Identify which cell holds the provided text, then report its [X, Y] central coordinate. 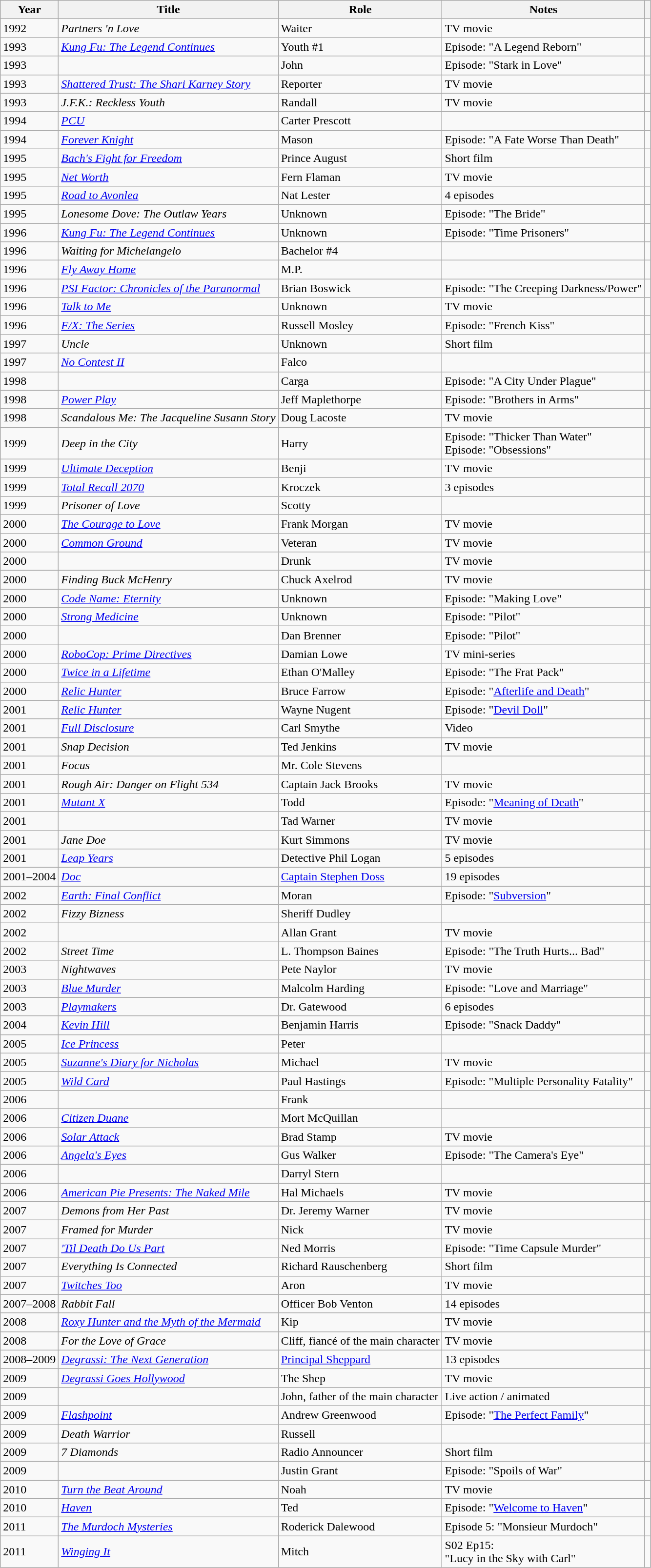
19 episodes [544, 877]
Doug Lacoste [360, 418]
1992 [29, 28]
Rabbit Fall [168, 1304]
Nightwaves [168, 970]
Kevin Hill [168, 1025]
Darryl Stern [360, 1174]
Michael [360, 1062]
J.F.K.: Reckless Youth [168, 102]
Peter [360, 1044]
Net Worth [168, 177]
Drunk [360, 561]
Suzanne's Diary for Nicholas [168, 1062]
Russell Mosley [360, 325]
Finding Buck McHenry [168, 580]
'Til Death Do Us Part [168, 1248]
John [360, 65]
Episode: "The Truth Hurts... Bad" [544, 951]
RoboCop: Prime Directives [168, 654]
Full Disclosure [168, 728]
Live action / animated [544, 1396]
Episode: "French Kiss" [544, 325]
The Murdoch Mysteries [168, 1527]
Russell [360, 1433]
Episode: "Time Prisoners" [544, 233]
Role [360, 10]
Richard Rauschenberg [360, 1267]
Veteran [360, 543]
Roderick Dalewood [360, 1527]
Demons from Her Past [168, 1211]
Paul Hastings [360, 1081]
Wayne Nugent [360, 710]
Leap Years [168, 858]
TV mini-series [544, 654]
Kurt Simmons [360, 839]
Episode: "Brothers in Arms" [544, 399]
Nick [360, 1230]
Episode: "A City Under Plague" [544, 381]
Bruce Farrow [360, 691]
Episode: "Stark in Love" [544, 65]
Episode: "Meaning of Death" [544, 802]
John, father of the main character [360, 1396]
For the Love of Grace [168, 1341]
Malcolm Harding [360, 988]
14 episodes [544, 1304]
Ultimate Deception [168, 468]
Jane Doe [168, 839]
Mort McQuillan [360, 1118]
Episode: "Love and Marriage" [544, 988]
Episode: "Multiple Personality Fatality" [544, 1081]
Waiter [360, 28]
American Pie Presents: The Naked Mile [168, 1192]
4 episodes [544, 195]
Deep in the City [168, 443]
Aron [360, 1285]
Haven [168, 1508]
Episode: "The Perfect Family" [544, 1415]
Episode: "The Creeping Darkness/Power" [544, 288]
7 Diamonds [168, 1452]
Cliff, fiancé of the main character [360, 1341]
Roxy Hunter and the Myth of the Mermaid [168, 1322]
Officer Bob Venton [360, 1304]
Justin Grant [360, 1471]
Wild Card [168, 1081]
Prisoner of Love [168, 505]
Tad Warner [360, 821]
Episode: "Subversion" [544, 895]
Benjamin Harris [360, 1025]
Year [29, 10]
Moran [360, 895]
Gus Walker [360, 1155]
Brad Stamp [360, 1137]
Episode: "A Fate Worse Than Death" [544, 139]
Earth: Final Conflict [168, 895]
The Shep [360, 1378]
Harry [360, 443]
Kip [360, 1322]
Bach's Fight for Freedom [168, 158]
Dan Brenner [360, 635]
2007–2008 [29, 1304]
2004 [29, 1025]
Benji [360, 468]
Episode: "Time Capsule Murder" [544, 1248]
Degrassi Goes Hollywood [168, 1378]
Prince August [360, 158]
Ice Princess [168, 1044]
5 episodes [544, 858]
Noah [360, 1489]
F/X: The Series [168, 325]
Twice in a Lifetime [168, 673]
Mutant X [168, 802]
Scotty [360, 505]
Fizzy Bizness [168, 914]
Episode: "The Frat Pack" [544, 673]
Playmakers [168, 1007]
Episode: "Devil Doll" [544, 710]
Pete Naylor [360, 970]
Falco [360, 362]
Allan Grant [360, 933]
Captain Jack Brooks [360, 784]
Everything Is Connected [168, 1267]
Bachelor #4 [360, 251]
Road to Avonlea [168, 195]
Episode: "Afterlife and Death" [544, 691]
Episode: "A Legend Reborn" [544, 47]
Frank [360, 1099]
Ethan O'Malley [360, 673]
Video [544, 728]
Partners 'n Love [168, 28]
Damian Lowe [360, 654]
2001–2004 [29, 877]
Twitches Too [168, 1285]
Rough Air: Danger on Flight 534 [168, 784]
Citizen Duane [168, 1118]
Strong Medicine [168, 617]
Lonesome Dove: The Outlaw Years [168, 214]
Reporter [360, 84]
Principal Sheppard [360, 1359]
Fern Flaman [360, 177]
Blue Murder [168, 988]
Talk to Me [168, 307]
No Contest II [168, 362]
Episode: "The Bride" [544, 214]
Episode: "Spoils of War" [544, 1471]
Frank Morgan [360, 524]
Title [168, 10]
Ted [360, 1508]
Todd [360, 802]
Randall [360, 102]
Ted Jenkins [360, 747]
Jeff Maplethorpe [360, 399]
13 episodes [544, 1359]
Winging It [168, 1552]
Youth #1 [360, 47]
Fly Away Home [168, 270]
Nat Lester [360, 195]
Hal Michaels [360, 1192]
Detective Phil Logan [360, 858]
Dr. Gatewood [360, 1007]
6 episodes [544, 1007]
Carter Prescott [360, 121]
Episode: "Thicker Than Water"Episode: "Obsessions" [544, 443]
Power Play [168, 399]
L. Thompson Baines [360, 951]
Captain Stephen Doss [360, 877]
Carl Smythe [360, 728]
Solar Attack [168, 1137]
Snap Decision [168, 747]
Mr. Cole Stevens [360, 765]
Ned Morris [360, 1248]
Flashpoint [168, 1415]
Angela's Eyes [168, 1155]
Common Ground [168, 543]
Degrassi: The Next Generation [168, 1359]
Notes [544, 10]
Sheriff Dudley [360, 914]
Mason [360, 139]
Episode: "The Camera's Eye" [544, 1155]
Chuck Axelrod [360, 580]
The Courage to Love [168, 524]
Framed for Murder [168, 1230]
Carga [360, 381]
Scandalous Me: The Jacqueline Susann Story [168, 418]
Episode: "Snack Daddy" [544, 1025]
Brian Boswick [360, 288]
Turn the Beat Around [168, 1489]
Street Time [168, 951]
S02 Ep15:"Lucy in the Sky with Carl" [544, 1552]
Uncle [168, 344]
Forever Knight [168, 139]
Shattered Trust: The Shari Karney Story [168, 84]
Total Recall 2070 [168, 487]
Waiting for Michelangelo [168, 251]
3 episodes [544, 487]
Episode: "Welcome to Haven" [544, 1508]
Andrew Greenwood [360, 1415]
Dr. Jeremy Warner [360, 1211]
Episode: "Making Love" [544, 598]
Episode 5: "Monsieur Murdoch" [544, 1527]
PSI Factor: Chronicles of the Paranormal [168, 288]
Focus [168, 765]
Radio Announcer [360, 1452]
2008–2009 [29, 1359]
M.P. [360, 270]
PCU [168, 121]
Code Name: Eternity [168, 598]
Death Warrior [168, 1433]
Kroczek [360, 487]
Mitch [360, 1552]
Doc [168, 877]
